Capture the cell that displays the provided text and extract its [X, Y] central coordinate. 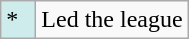
Led the league [112, 20]
* [18, 20]
